For the text-containing cell, return its midpoint in [X, Y] coordinate format. 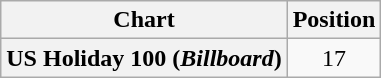
17 [334, 58]
US Holiday 100 (Billboard) [144, 58]
Position [334, 20]
Chart [144, 20]
